Provide the [x, y] coordinate of the cell's center where the given text is located.  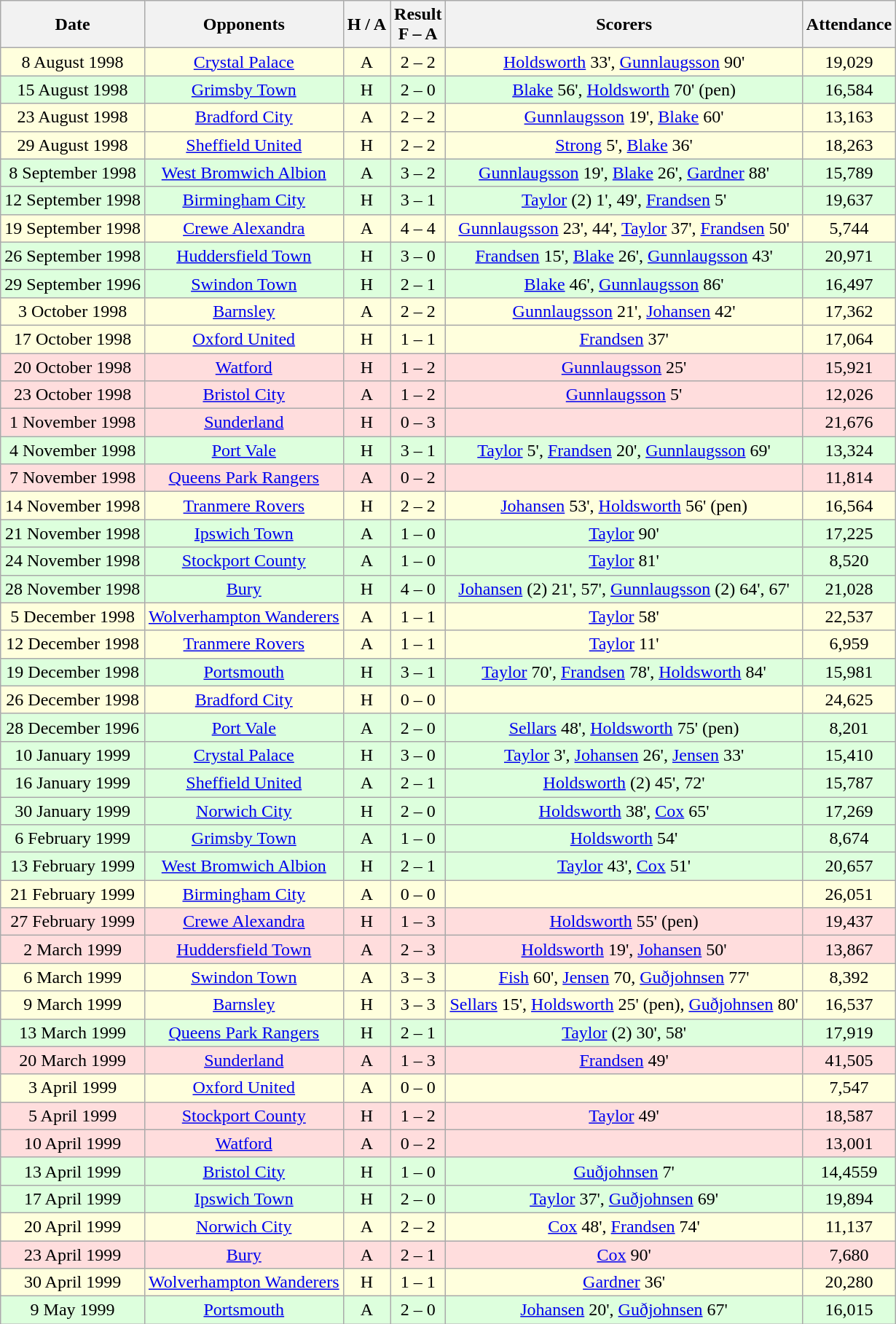
20 October 1998 [73, 367]
9 March 1999 [73, 1005]
Cox 48', Frandsen 74' [624, 1226]
Taylor 11' [624, 644]
21,028 [849, 589]
19 December 1998 [73, 672]
14,4559 [849, 1171]
Holdsworth 55' (pen) [624, 922]
8,520 [849, 561]
Frandsen 15', Blake 26', Gunnlaugsson 43' [624, 256]
Gunnlaugsson 19', Blake 26', Gardner 88' [624, 173]
26 December 1998 [73, 700]
Taylor 90' [624, 533]
26,051 [849, 894]
2 – 3 [418, 949]
8,392 [849, 977]
Blake 56', Holdsworth 70' (pen) [624, 90]
Sellars 15', Holdsworth 25' (pen), Guðjohnsen 80' [624, 1005]
10 April 1999 [73, 1143]
ResultF – A [418, 25]
16,564 [849, 506]
20,657 [849, 866]
Gardner 36' [624, 1282]
20,280 [849, 1282]
15,787 [849, 783]
Frandsen 37' [624, 339]
13,324 [849, 450]
16 January 1999 [73, 783]
Date [73, 25]
Holdsworth 54' [624, 839]
23 April 1999 [73, 1254]
6 February 1999 [73, 839]
17 April 1999 [73, 1199]
Taylor 49' [624, 1116]
0 – 3 [418, 423]
20 March 1999 [73, 1060]
27 February 1999 [73, 922]
22,537 [849, 616]
17,919 [849, 1033]
7,680 [849, 1254]
Gunnlaugsson 19', Blake 60' [624, 117]
13 March 1999 [73, 1033]
Taylor 37', Guðjohnsen 69' [624, 1199]
5 April 1999 [73, 1116]
Taylor 3', Johansen 26', Jensen 33' [624, 755]
18,587 [849, 1116]
Gunnlaugsson 25' [624, 367]
5,744 [849, 228]
13,867 [849, 949]
17,269 [849, 811]
15 August 1998 [73, 90]
11,137 [849, 1226]
21 November 1998 [73, 533]
Holdsworth 38', Cox 65' [624, 811]
23 October 1998 [73, 395]
11,814 [849, 478]
2 March 1999 [73, 949]
H / A [366, 25]
Taylor (2) 30', 58' [624, 1033]
6,959 [849, 644]
4 November 1998 [73, 450]
Holdsworth 19', Johansen 50' [624, 949]
12 December 1998 [73, 644]
3 October 1998 [73, 311]
15,410 [849, 755]
Sellars 48', Holdsworth 75' (pen) [624, 727]
Scorers [624, 25]
30 April 1999 [73, 1282]
13,163 [849, 117]
Holdsworth (2) 45', 72' [624, 783]
Cox 90' [624, 1254]
17,064 [849, 339]
Attendance [849, 25]
19,637 [849, 200]
6 March 1999 [73, 977]
Holdsworth 33', Gunnlaugsson 90' [624, 62]
7,547 [849, 1088]
Gunnlaugsson 23', 44', Taylor 37', Frandsen 50' [624, 228]
12,026 [849, 395]
8 September 1998 [73, 173]
Johansen (2) 21', 57', Gunnlaugsson (2) 64', 67' [624, 589]
16,015 [849, 1310]
10 January 1999 [73, 755]
8,201 [849, 727]
3 – 2 [418, 173]
9 May 1999 [73, 1310]
17,225 [849, 533]
14 November 1998 [73, 506]
21 February 1999 [73, 894]
26 September 1998 [73, 256]
1 November 1998 [73, 423]
Blake 46', Gunnlaugsson 86' [624, 283]
Frandsen 49' [624, 1060]
23 August 1998 [73, 117]
Johansen 53', Holdsworth 56' (pen) [624, 506]
21,676 [849, 423]
19 September 1998 [73, 228]
15,981 [849, 672]
15,921 [849, 367]
13 April 1999 [73, 1171]
29 September 1996 [73, 283]
Johansen 20', Guðjohnsen 67' [624, 1310]
30 January 1999 [73, 811]
16,537 [849, 1005]
Taylor (2) 1', 49', Frandsen 5' [624, 200]
19,437 [849, 922]
Gunnlaugsson 21', Johansen 42' [624, 311]
Guðjohnsen 7' [624, 1171]
19,029 [849, 62]
8 August 1998 [73, 62]
Opponents [243, 25]
3 April 1999 [73, 1088]
4 – 4 [418, 228]
18,263 [849, 145]
19,894 [849, 1199]
13,001 [849, 1143]
28 December 1996 [73, 727]
Strong 5', Blake 36' [624, 145]
20,971 [849, 256]
4 – 0 [418, 589]
Taylor 81' [624, 561]
28 November 1998 [73, 589]
17,362 [849, 311]
Taylor 43', Cox 51' [624, 866]
24 November 1998 [73, 561]
16,497 [849, 283]
Taylor 70', Frandsen 78', Holdsworth 84' [624, 672]
Taylor 58' [624, 616]
Fish 60', Jensen 70, Guðjohnsen 77' [624, 977]
17 October 1998 [73, 339]
7 November 1998 [73, 478]
16,584 [849, 90]
29 August 1998 [73, 145]
Gunnlaugsson 5' [624, 395]
15,789 [849, 173]
24,625 [849, 700]
13 February 1999 [73, 866]
20 April 1999 [73, 1226]
Taylor 5', Frandsen 20', Gunnlaugsson 69' [624, 450]
8,674 [849, 839]
5 December 1998 [73, 616]
41,505 [849, 1060]
12 September 1998 [73, 200]
